Scan for the cell matching the given text and deliver its (x, y) coordinate at center. 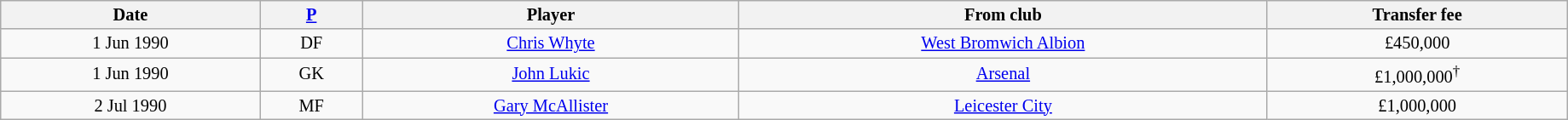
Gary McAllister (551, 106)
£1,000,000† (1417, 75)
Chris Whyte (551, 43)
£450,000 (1417, 43)
GK (311, 75)
£1,000,000 (1417, 106)
Player (551, 14)
West Bromwich Albion (1003, 43)
DF (311, 43)
Leicester City (1003, 106)
Arsenal (1003, 75)
P (311, 14)
Transfer fee (1417, 14)
Date (130, 14)
From club (1003, 14)
2 Jul 1990 (130, 106)
John Lukic (551, 75)
MF (311, 106)
